Extract the (x, y) coordinate from the center of the cell holding the provided text.  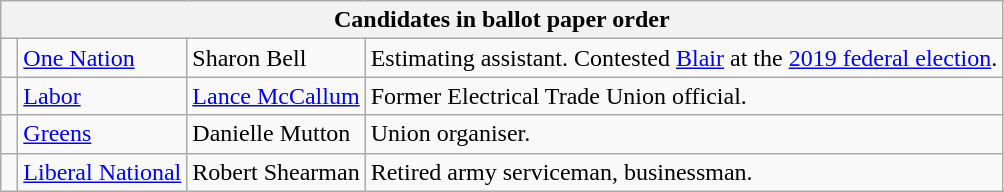
Union organiser. (684, 134)
Estimating assistant. Contested Blair at the 2019 federal election. (684, 58)
Retired army serviceman, businessman. (684, 172)
Greens (102, 134)
Liberal National (102, 172)
Danielle Mutton (276, 134)
Lance McCallum (276, 96)
Sharon Bell (276, 58)
One Nation (102, 58)
Labor (102, 96)
Former Electrical Trade Union official. (684, 96)
Robert Shearman (276, 172)
Candidates in ballot paper order (502, 20)
